Find where the given text appears and provide that cell's center as [x, y] coordinate. 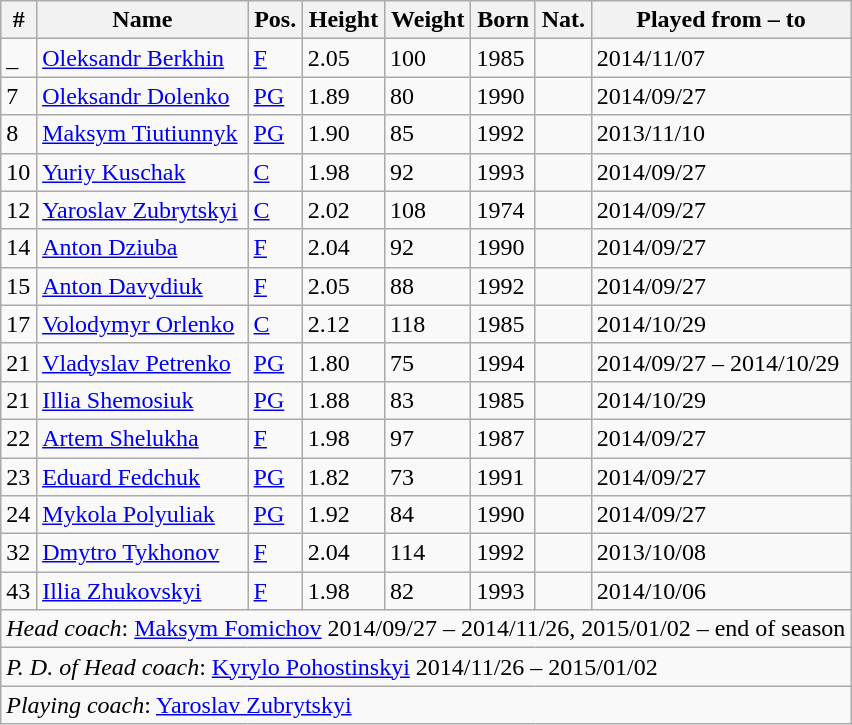
7 [19, 96]
85 [428, 134]
Maksym Tiutiunnyk [142, 134]
Oleksandr Berkhin [142, 58]
75 [428, 362]
1987 [504, 438]
Artem Shelukha [142, 438]
83 [428, 400]
1.89 [343, 96]
1.92 [343, 515]
# [19, 20]
Born [504, 20]
Eduard Fedchuk [142, 477]
Yaroslav Zubrytskyi [142, 210]
2014/09/27 – 2014/10/29 [721, 362]
2013/10/08 [721, 553]
2013/11/10 [721, 134]
22 [19, 438]
Pos. [275, 20]
Oleksandr Dolenko [142, 96]
32 [19, 553]
Anton Davydiuk [142, 286]
23 [19, 477]
73 [428, 477]
15 [19, 286]
Name [142, 20]
1994 [504, 362]
1974 [504, 210]
12 [19, 210]
2014/11/07 [721, 58]
43 [19, 591]
Illia Shemosiuk [142, 400]
Played from – to [721, 20]
Height [343, 20]
2.12 [343, 324]
Nat. [563, 20]
1991 [504, 477]
24 [19, 515]
Yuriy Kuschak [142, 172]
2.02 [343, 210]
88 [428, 286]
10 [19, 172]
97 [428, 438]
Mykola Polyuliak [142, 515]
Anton Dziuba [142, 248]
Weight [428, 20]
1.90 [343, 134]
Vladyslav Petrenko [142, 362]
1.82 [343, 477]
14 [19, 248]
8 [19, 134]
_ [19, 58]
17 [19, 324]
Dmytro Tykhonov [142, 553]
82 [428, 591]
84 [428, 515]
114 [428, 553]
118 [428, 324]
Volodymyr Orlenko [142, 324]
2014/10/06 [721, 591]
Head coach: Maksym Fomichov 2014/09/27 – 2014/11/26, 2015/01/02 – end of season [426, 629]
1.80 [343, 362]
100 [428, 58]
108 [428, 210]
Illia Zhukovskyi [142, 591]
80 [428, 96]
Playing coach: Yaroslav Zubrytskyi [426, 705]
1.88 [343, 400]
P. D. of Head coach: Kyrylo Pohostinskyi 2014/11/26 – 2015/01/02 [426, 667]
